From the cell containing the given text, extract its center point as (x, y) coordinate. 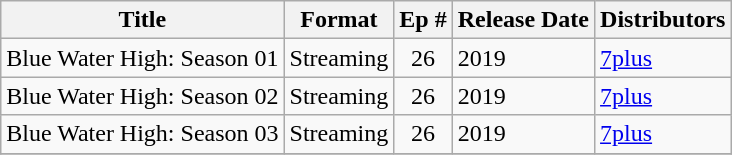
Release Date (523, 20)
Blue Water High: Season 03 (142, 134)
Blue Water High: Season 01 (142, 58)
Ep # (423, 20)
Format (339, 20)
Distributors (663, 20)
Title (142, 20)
Blue Water High: Season 02 (142, 96)
